Identify which cell holds the provided text, then report its (x, y) central coordinate. 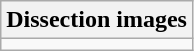
Dissection images (97, 20)
